Detect which cell encompasses the target text, then output its (X, Y) center coordinate. 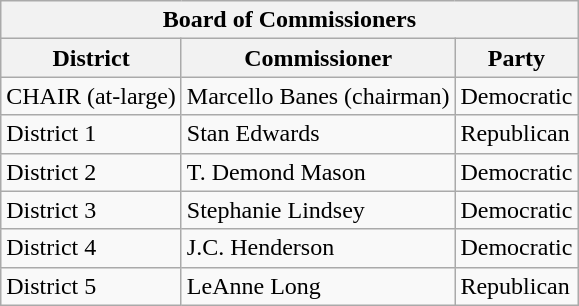
District 2 (92, 172)
Marcello Banes (chairman) (318, 96)
T. Demond Mason (318, 172)
District 1 (92, 134)
CHAIR (at-large) (92, 96)
Party (516, 58)
Stephanie Lindsey (318, 210)
LeAnne Long (318, 286)
Commissioner (318, 58)
District 3 (92, 210)
Stan Edwards (318, 134)
District (92, 58)
Board of Commissioners (290, 20)
District 4 (92, 248)
District 5 (92, 286)
J.C. Henderson (318, 248)
